Determine the (x, y) coordinate at the center of the cell enclosing the given text.  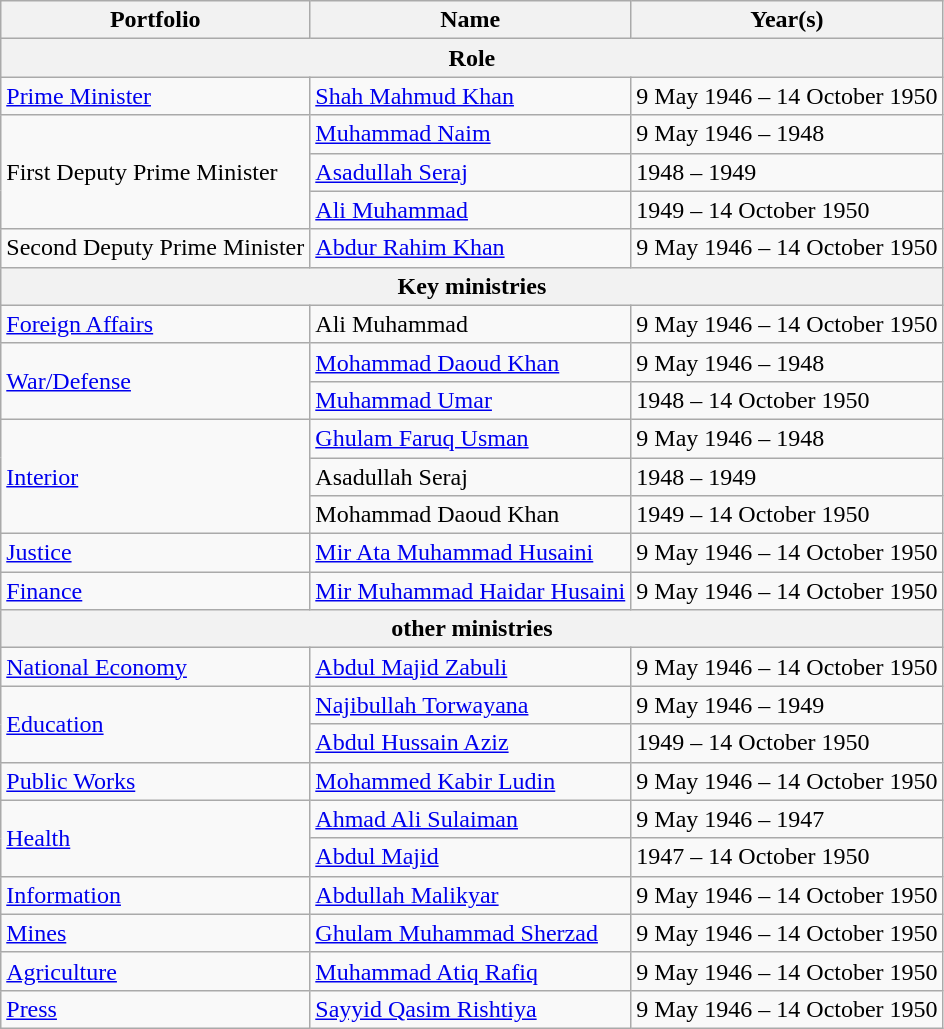
Najibullah Torwayana (470, 705)
Mir Ata Muhammad Husaini (470, 553)
Ghulam Muhammad Sherzad (470, 933)
Key ministries (472, 286)
Muhammad Umar (470, 400)
Abdul Majid Zabuli (470, 667)
National Economy (156, 667)
Muhammad Naim (470, 134)
Abdullah Malikyar (470, 895)
Education (156, 724)
Mines (156, 933)
Justice (156, 553)
Portfolio (156, 20)
Ghulam Faruq Usman (470, 438)
Abdul Majid (470, 857)
Year(s) (787, 20)
First Deputy Prime Minister (156, 172)
War/Defense (156, 381)
Finance (156, 591)
Health (156, 838)
Public Works (156, 781)
1948 – 14 October 1950 (787, 400)
Mir Muhammad Haidar Husaini (470, 591)
Second Deputy Prime Minister (156, 248)
Agriculture (156, 971)
Information (156, 895)
Role (472, 58)
Prime Minister (156, 96)
9 May 1946 – 1947 (787, 819)
9 May 1946 – 1949 (787, 705)
Mohammed Kabir Ludin (470, 781)
Foreign Affairs (156, 324)
1947 – 14 October 1950 (787, 857)
Ahmad Ali Sulaiman (470, 819)
Sayyid Qasim Rishtiya (470, 1009)
Name (470, 20)
Interior (156, 476)
Press (156, 1009)
Muhammad Atiq Rafiq (470, 971)
other ministries (472, 629)
Abdur Rahim Khan (470, 248)
Shah Mahmud Khan (470, 96)
Abdul Hussain Aziz (470, 743)
